Determine the [X, Y] coordinate at the center of the cell enclosing the given text.  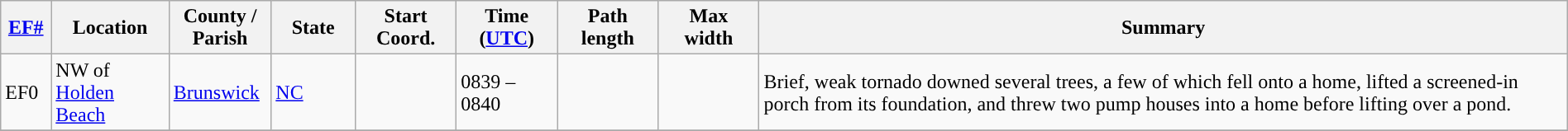
Start Coord. [406, 28]
Path length [608, 28]
NC [313, 92]
Summary [1163, 28]
Location [110, 28]
State [313, 28]
County / Parish [220, 28]
0839 – 0840 [507, 92]
Brunswick [220, 92]
EF# [26, 28]
EF0 [26, 92]
Max width [709, 28]
Time (UTC) [507, 28]
NW of Holden Beach [110, 92]
